Return the (X, Y) coordinate for the center point of the cell that contains the specified text.  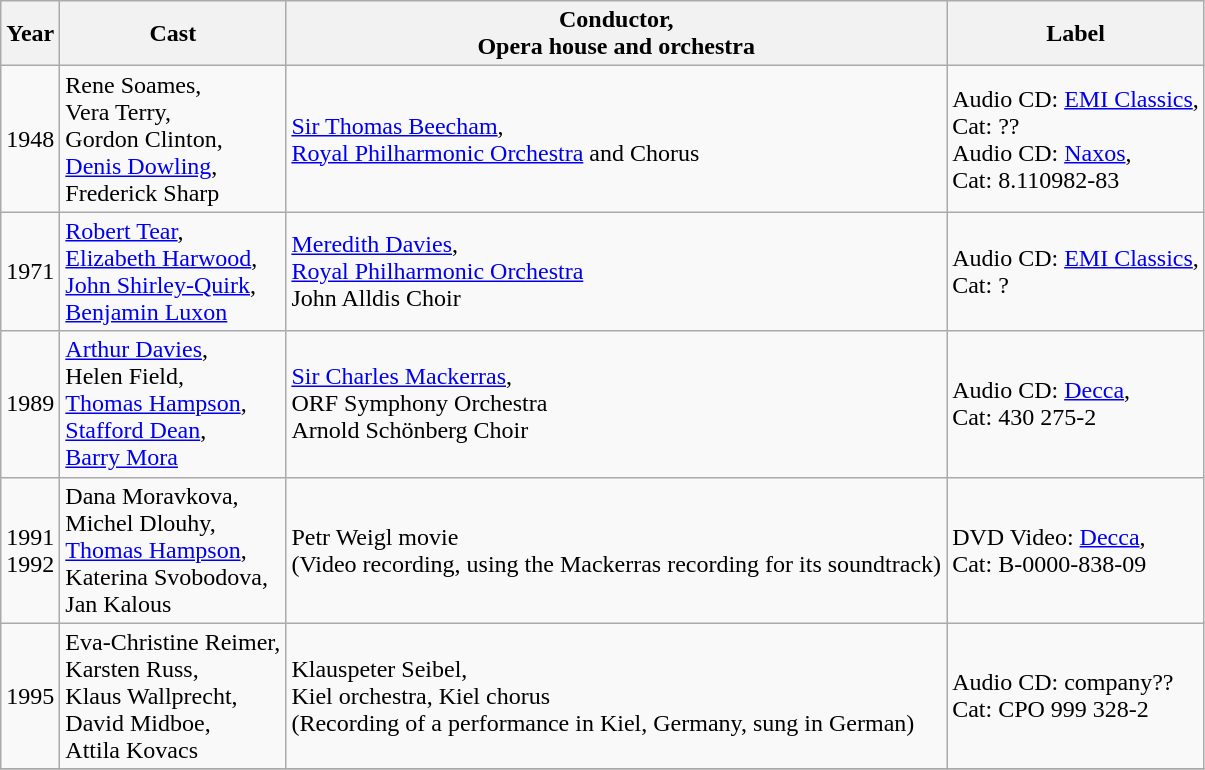
1989 (30, 404)
Klauspeter Seibel,Kiel orchestra, Kiel chorus(Recording of a performance in Kiel, Germany, sung in German) (616, 696)
Petr Weigl movie(Video recording, using the Mackerras recording for its soundtrack) (616, 550)
Eva-Christine Reimer, Karsten Russ, Klaus Wallprecht, David Midboe,Attila Kovacs (173, 696)
Sir Charles Mackerras,ORF Symphony OrchestraArnold Schönberg Choir (616, 404)
Audio CD: EMI Classics,Cat: ??Audio CD: Naxos,Cat: 8.110982-83 (1076, 139)
Audio CD: company??Cat: CPO 999 328-2 (1076, 696)
Conductor,Opera house and orchestra (616, 34)
1948 (30, 139)
1995 (30, 696)
1971 (30, 272)
Cast (173, 34)
19911992 (30, 550)
Label (1076, 34)
Sir Thomas Beecham,Royal Philharmonic Orchestra and Chorus (616, 139)
Dana Moravkova,Michel Dlouhy,Thomas Hampson,Katerina Svobodova,Jan Kalous (173, 550)
Audio CD: Decca, Cat: 430 275-2 (1076, 404)
Meredith Davies,Royal Philharmonic OrchestraJohn Alldis Choir (616, 272)
Audio CD: EMI Classics,Cat: ? (1076, 272)
Robert Tear,Elizabeth Harwood,John Shirley-Quirk,Benjamin Luxon (173, 272)
Year (30, 34)
Arthur Davies,Helen Field,Thomas Hampson,Stafford Dean,Barry Mora (173, 404)
DVD Video: Decca,Cat: B-0000-838-09 (1076, 550)
Rene Soames,Vera Terry,Gordon Clinton,Denis Dowling,Frederick Sharp (173, 139)
